Find where the given text appears and provide that cell's center as [x, y] coordinate. 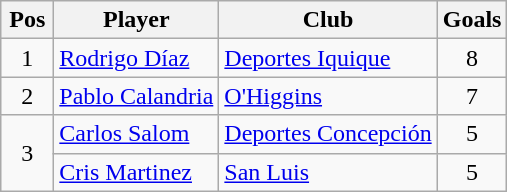
Pablo Calandria [136, 96]
Deportes Concepción [328, 134]
Player [136, 20]
Pos [28, 20]
Cris Martinez [136, 172]
3 [28, 153]
Deportes Iquique [328, 58]
2 [28, 96]
8 [472, 58]
Rodrigo Díaz [136, 58]
1 [28, 58]
Carlos Salom [136, 134]
Club [328, 20]
O'Higgins [328, 96]
7 [472, 96]
San Luis [328, 172]
Goals [472, 20]
